Locate the cell with the specified text and output its [X, Y] center coordinate. 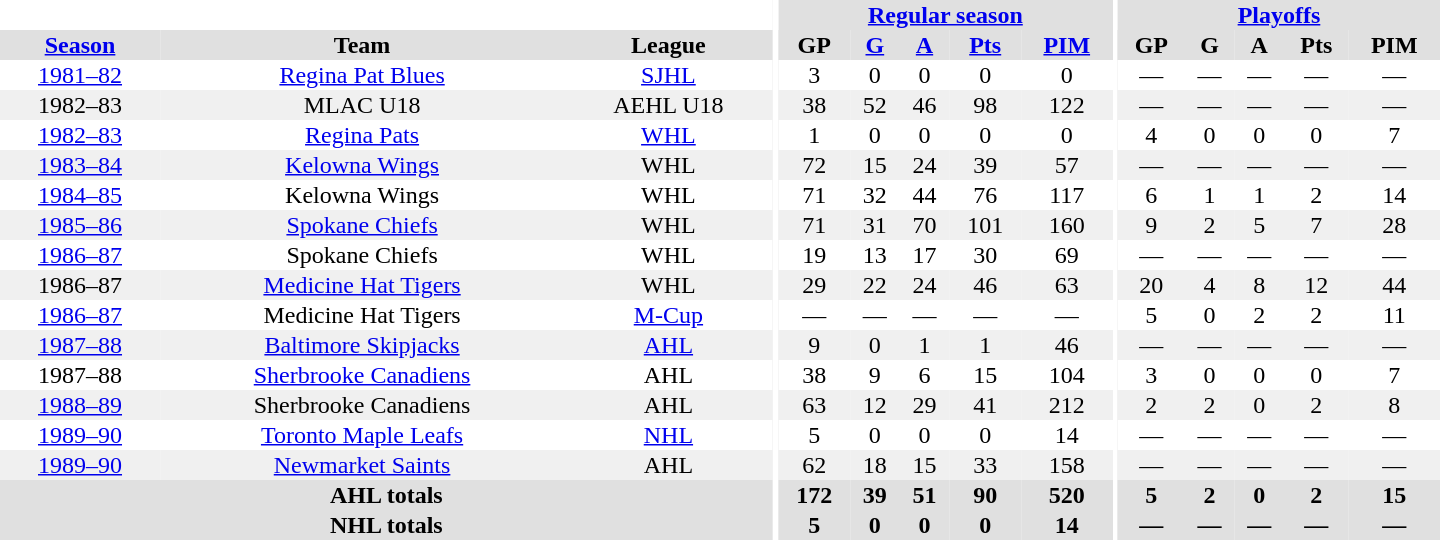
1985–86 [80, 225]
NHL totals [386, 525]
158 [1066, 465]
1983–84 [80, 165]
57 [1066, 165]
Regular season [945, 15]
104 [1066, 375]
Regina Pat Blues [362, 75]
Baltimore Skipjacks [362, 345]
52 [875, 105]
Newmarket Saints [362, 465]
33 [985, 465]
19 [814, 255]
101 [985, 225]
72 [814, 165]
122 [1066, 105]
League [668, 45]
17 [925, 255]
28 [1394, 225]
31 [875, 225]
1984–85 [80, 195]
AHL totals [386, 495]
62 [814, 465]
70 [925, 225]
32 [875, 195]
69 [1066, 255]
Toronto Maple Leafs [362, 435]
520 [1066, 495]
11 [1394, 315]
20 [1152, 285]
1981–82 [80, 75]
AEHL U18 [668, 105]
51 [925, 495]
76 [985, 195]
98 [985, 105]
30 [985, 255]
Team [362, 45]
M-Cup [668, 315]
212 [1066, 405]
NHL [668, 435]
MLAC U18 [362, 105]
Playoffs [1279, 15]
SJHL [668, 75]
13 [875, 255]
90 [985, 495]
Season [80, 45]
117 [1066, 195]
160 [1066, 225]
1988–89 [80, 405]
41 [985, 405]
172 [814, 495]
18 [875, 465]
22 [875, 285]
Regina Pats [362, 135]
